Identify which cell holds the provided text, then report its (X, Y) central coordinate. 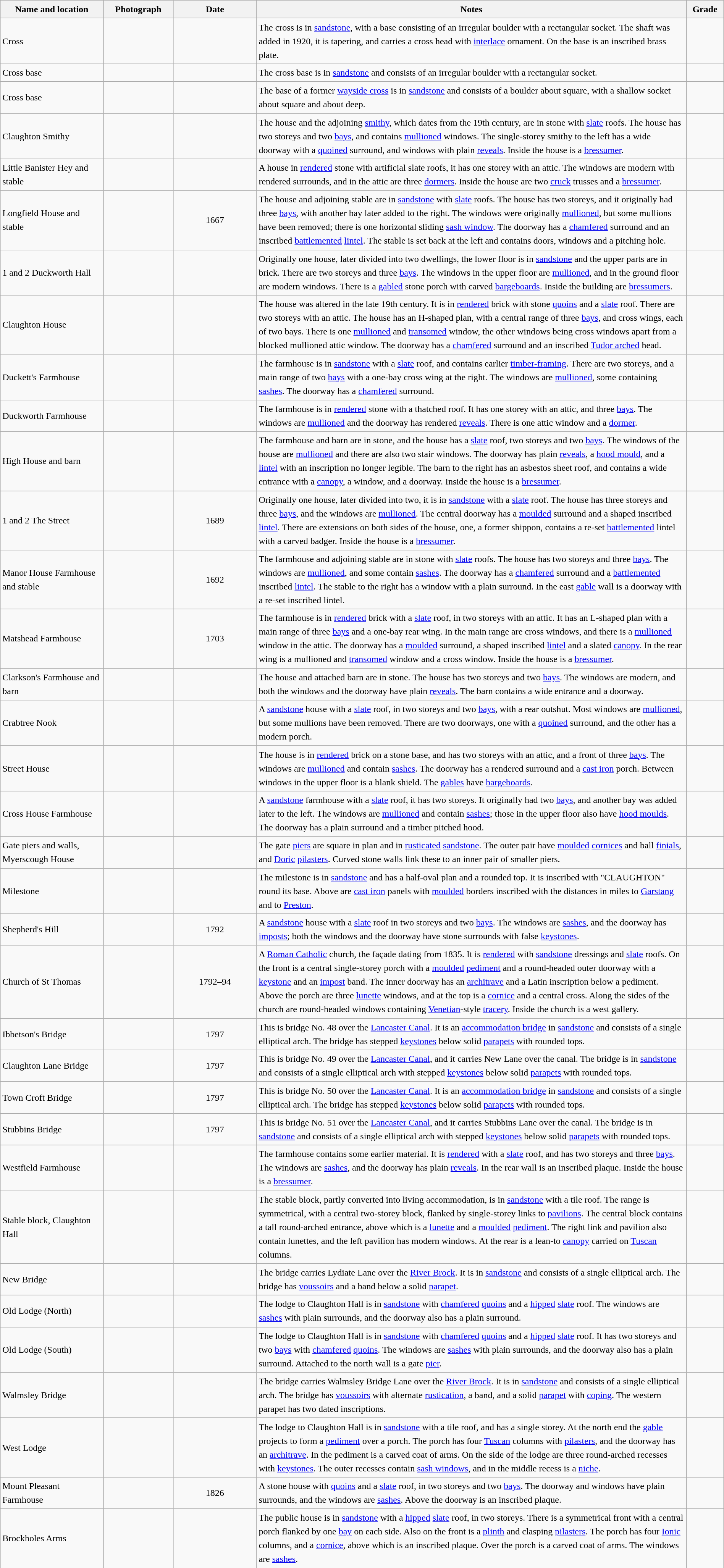
High House and barn (52, 461)
Claughton Smithy (52, 136)
Mount Pleasant Farmhouse (52, 1493)
Grade (705, 9)
Longfield House and stable (52, 220)
Walmsley Bridge (52, 1395)
Stable block, Claughton Hall (52, 1227)
Stubbins Bridge (52, 1129)
Church of St Thomas (52, 982)
New Bridge (52, 1280)
Clarkson's Farmhouse and barn (52, 684)
1692 (215, 580)
1792 (215, 929)
West Lodge (52, 1448)
Old Lodge (South) (52, 1350)
1826 (215, 1493)
Crabtree Nook (52, 723)
Shepherd's Hill (52, 929)
Cross (52, 41)
1667 (215, 220)
Old Lodge (North) (52, 1311)
The cross base is in sandstone and consists of an irregular boulder with a rectangular socket. (471, 73)
Duckworth Farmhouse (52, 415)
Photograph (138, 9)
Date (215, 9)
1703 (215, 639)
The base of a former wayside cross is in sandstone and consists of a boulder about square, with a shallow socket about square and about deep. (471, 98)
Claughton House (52, 325)
1 and 2 Duckworth Hall (52, 273)
Duckett's Farmhouse (52, 377)
Little Banister Hey and stable (52, 175)
Town Croft Bridge (52, 1097)
1 and 2 The Street (52, 521)
Street House (52, 768)
Gate piers and walls,Myerscough House (52, 852)
Milestone (52, 891)
Matshead Farmhouse (52, 639)
Manor House Farmhouse and stable (52, 580)
Brockholes Arms (52, 1539)
1689 (215, 521)
Ibbetson's Bridge (52, 1034)
Westfield Farmhouse (52, 1168)
Name and location (52, 9)
Claughton Lane Bridge (52, 1066)
1792–94 (215, 982)
Notes (471, 9)
Cross House Farmhouse (52, 814)
